Return the (x, y) coordinate for the center point of the cell that contains the specified text.  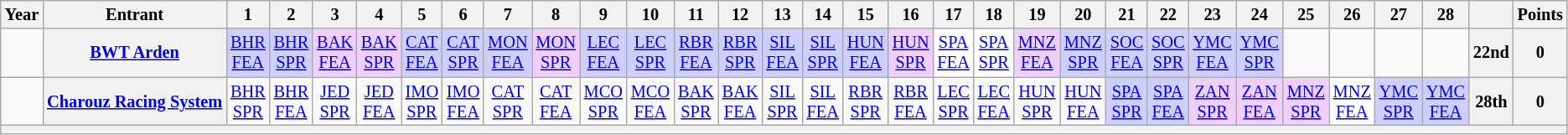
20 (1083, 14)
24 (1260, 14)
28th (1492, 101)
MCOFEA (650, 101)
12 (741, 14)
Year (22, 14)
IMOSPR (422, 101)
6 (463, 14)
Points (1540, 14)
SOCFEA (1126, 53)
22nd (1492, 53)
SOCSPR (1168, 53)
IMOFEA (463, 101)
MONFEA (508, 53)
16 (911, 14)
ZANFEA (1260, 101)
14 (823, 14)
10 (650, 14)
21 (1126, 14)
Entrant (134, 14)
9 (603, 14)
JEDSPR (335, 101)
25 (1306, 14)
22 (1168, 14)
19 (1038, 14)
MONSPR (556, 53)
15 (866, 14)
13 (782, 14)
Charouz Racing System (134, 101)
4 (379, 14)
26 (1353, 14)
BWT Arden (134, 53)
JEDFEA (379, 101)
3 (335, 14)
8 (556, 14)
MCOSPR (603, 101)
28 (1446, 14)
5 (422, 14)
ZANSPR (1213, 101)
7 (508, 14)
1 (248, 14)
18 (994, 14)
2 (292, 14)
11 (696, 14)
23 (1213, 14)
17 (954, 14)
27 (1399, 14)
